Identify which cell holds the provided text, then report its (X, Y) central coordinate. 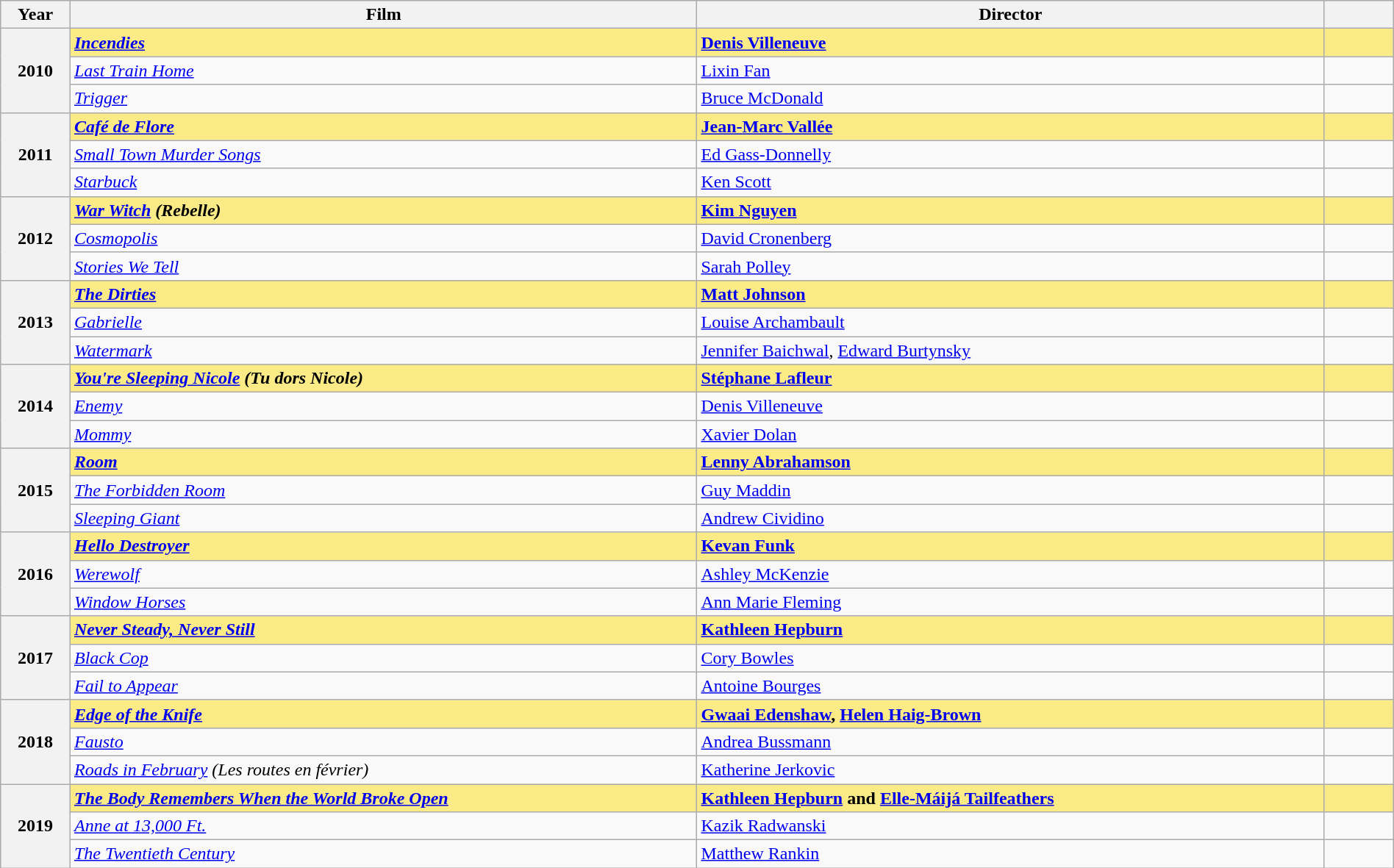
Last Train Home (384, 71)
Louise Archambault (1010, 322)
Ed Gass-Donnelly (1010, 154)
Black Cop (384, 658)
Never Steady, Never Still (384, 630)
Stories We Tell (384, 266)
Werewolf (384, 574)
David Cronenberg (1010, 238)
Andrea Bussmann (1010, 742)
Cory Bowles (1010, 658)
Incendies (384, 43)
Matthew Rankin (1010, 854)
Film (384, 15)
Kathleen Hepburn and Elle-Máijá Tailfeathers (1010, 797)
Roads in February (Les routes en février) (384, 770)
Mommy (384, 434)
2016 (35, 574)
2018 (35, 742)
Starbuck (384, 182)
Director (1010, 15)
The Dirties (384, 294)
Café de Flore (384, 126)
Jean-Marc Vallée (1010, 126)
Kathleen Hepburn (1010, 630)
2017 (35, 658)
Edge of the Knife (384, 714)
2011 (35, 154)
Anne at 13,000 Ft. (384, 826)
Stéphane Lafleur (1010, 379)
2019 (35, 825)
The Body Remembers When the World Broke Open (384, 797)
Andrew Cividino (1010, 518)
Trigger (384, 98)
2012 (35, 238)
Kazik Radwanski (1010, 826)
Enemy (384, 406)
Window Horses (384, 602)
Small Town Murder Songs (384, 154)
Ashley McKenzie (1010, 574)
Xavier Dolan (1010, 434)
Sarah Polley (1010, 266)
2015 (35, 490)
2013 (35, 322)
Watermark (384, 351)
Lixin Fan (1010, 71)
Room (384, 462)
Matt Johnson (1010, 294)
The Twentieth Century (384, 854)
Kim Nguyen (1010, 210)
2014 (35, 406)
You're Sleeping Nicole (Tu dors Nicole) (384, 379)
Fail to Appear (384, 686)
The Forbidden Room (384, 490)
Lenny Abrahamson (1010, 462)
Gwaai Edenshaw, Helen Haig-Brown (1010, 714)
Fausto (384, 742)
2010 (35, 71)
Sleeping Giant (384, 518)
Bruce McDonald (1010, 98)
Hello Destroyer (384, 546)
Guy Maddin (1010, 490)
War Witch (Rebelle) (384, 210)
Ken Scott (1010, 182)
Cosmopolis (384, 238)
Antoine Bourges (1010, 686)
Kevan Funk (1010, 546)
Ann Marie Fleming (1010, 602)
Year (35, 15)
Katherine Jerkovic (1010, 770)
Gabrielle (384, 322)
Jennifer Baichwal, Edward Burtynsky (1010, 351)
